Return (x, y) of the center of cell containing provided text 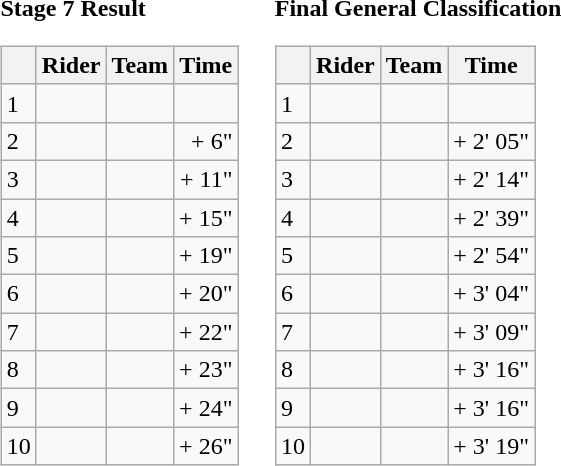
+ 23" (206, 370)
+ 2' 05" (492, 141)
+ 2' 54" (492, 256)
+ 2' 39" (492, 217)
+ 19" (206, 256)
+ 15" (206, 217)
+ 22" (206, 332)
+ 11" (206, 179)
+ 3' 19" (492, 446)
+ 6" (206, 141)
+ 3' 09" (492, 332)
+ 3' 04" (492, 294)
+ 24" (206, 408)
+ 26" (206, 446)
+ 2' 14" (492, 179)
+ 20" (206, 294)
